Search for the cell housing the specified text and yield its [x, y] center coordinate. 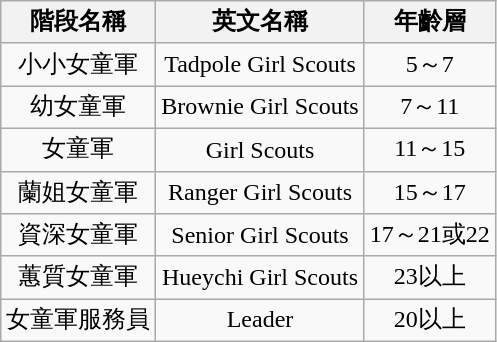
英文名稱 [260, 22]
5～7 [430, 64]
11～15 [430, 150]
年齡層 [430, 22]
小小女童軍 [78, 64]
幼女童軍 [78, 108]
蘭姐女童軍 [78, 192]
Girl Scouts [260, 150]
Hueychi Girl Scouts [260, 278]
Leader [260, 320]
7～11 [430, 108]
20以上 [430, 320]
Senior Girl Scouts [260, 236]
女童軍 [78, 150]
23以上 [430, 278]
Tadpole Girl Scouts [260, 64]
階段名稱 [78, 22]
17～21或22 [430, 236]
女童軍服務員 [78, 320]
15～17 [430, 192]
蕙質女童軍 [78, 278]
資深女童軍 [78, 236]
Brownie Girl Scouts [260, 108]
Ranger Girl Scouts [260, 192]
